From the cell containing the given text, extract its center point as [x, y] coordinate. 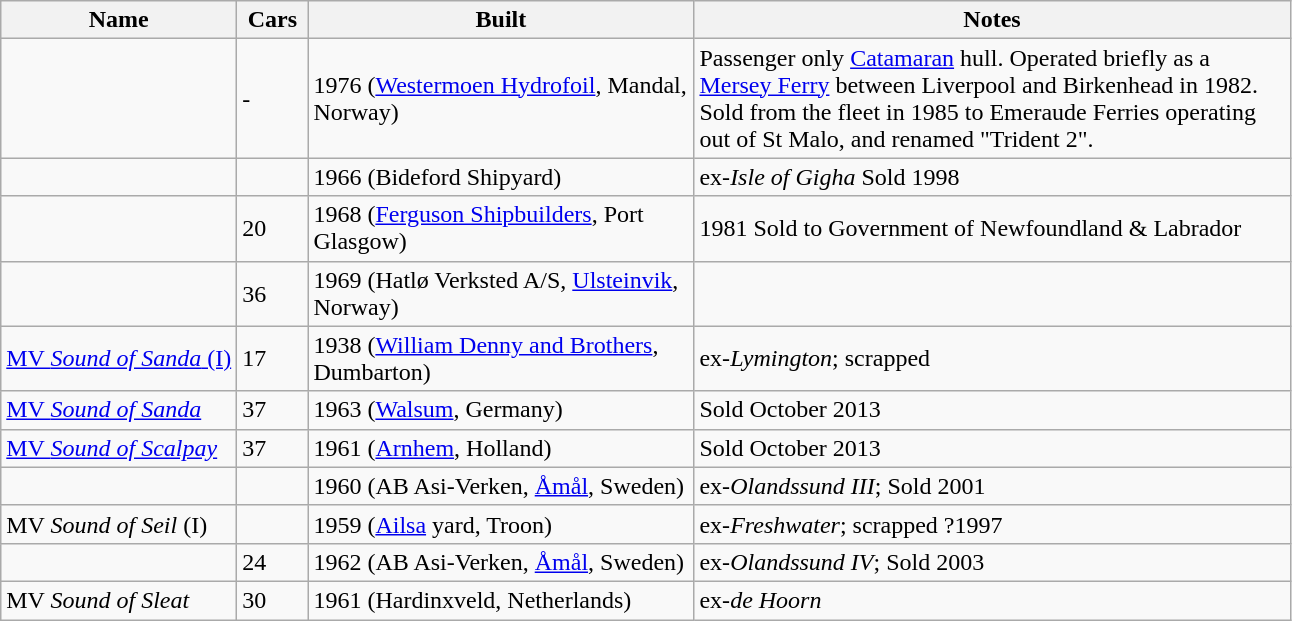
1968 (Ferguson Shipbuilders, Port Glasgow) [501, 228]
36 [272, 294]
Cars [272, 20]
- [272, 98]
1962 (AB Asi-Verken, Åmål, Sweden) [501, 562]
ex-Olandssund IV; Sold 2003 [992, 562]
ex-Olandssund III; Sold 2001 [992, 486]
30 [272, 600]
MV Sound of Sanda (I) [119, 358]
1961 (Arnhem, Holland) [501, 448]
20 [272, 228]
1981 Sold to Government of Newfoundland & Labrador [992, 228]
1960 (AB Asi-Verken, Åmål, Sweden) [501, 486]
Notes [992, 20]
24 [272, 562]
17 [272, 358]
MV Sound of Sleat [119, 600]
MV Sound of Sanda [119, 410]
ex-de Hoorn [992, 600]
ex-Isle of Gigha Sold 1998 [992, 177]
MV Sound of Scalpay [119, 448]
1963 (Walsum, Germany) [501, 410]
1966 (Bideford Shipyard) [501, 177]
1976 (Westermoen Hydrofoil, Mandal, Norway) [501, 98]
ex-Lymington; scrapped [992, 358]
1959 (Ailsa yard, Troon) [501, 524]
1938 (William Denny and Brothers, Dumbarton) [501, 358]
1969 (Hatlø Verksted A/S, Ulsteinvik, Norway) [501, 294]
Built [501, 20]
Name [119, 20]
1961 (Hardinxveld, Netherlands) [501, 600]
MV Sound of Seil (I) [119, 524]
ex-Freshwater; scrapped ?1997 [992, 524]
